Provide the (X, Y) coordinate of the cell's center where the given text is located.  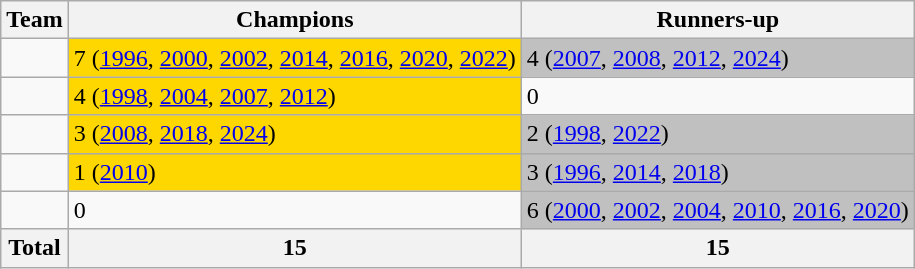
4 (2007, 2008, 2012, 2024) (718, 58)
6 (2000, 2002, 2004, 2010, 2016, 2020) (718, 210)
Team (35, 20)
3 (1996, 2014, 2018) (718, 172)
3 (2008, 2018, 2024) (294, 134)
7 (1996, 2000, 2002, 2014, 2016, 2020, 2022) (294, 58)
1 (2010) (294, 172)
4 (1998, 2004, 2007, 2012) (294, 96)
Runners-up (718, 20)
2 (1998, 2022) (718, 134)
Total (35, 248)
Champions (294, 20)
